Find where the given text appears and provide that cell's center as [X, Y] coordinate. 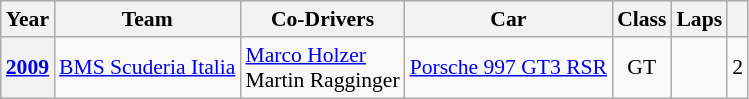
Porsche 997 GT3 RSR [508, 68]
2009 [28, 68]
Year [28, 19]
Laps [699, 19]
Team [147, 19]
Car [508, 19]
Marco Holzer Martin Ragginger [322, 68]
Class [642, 19]
Co-Drivers [322, 19]
GT [642, 68]
2 [738, 68]
BMS Scuderia Italia [147, 68]
